From the cell containing the given text, extract its center point as (x, y) coordinate. 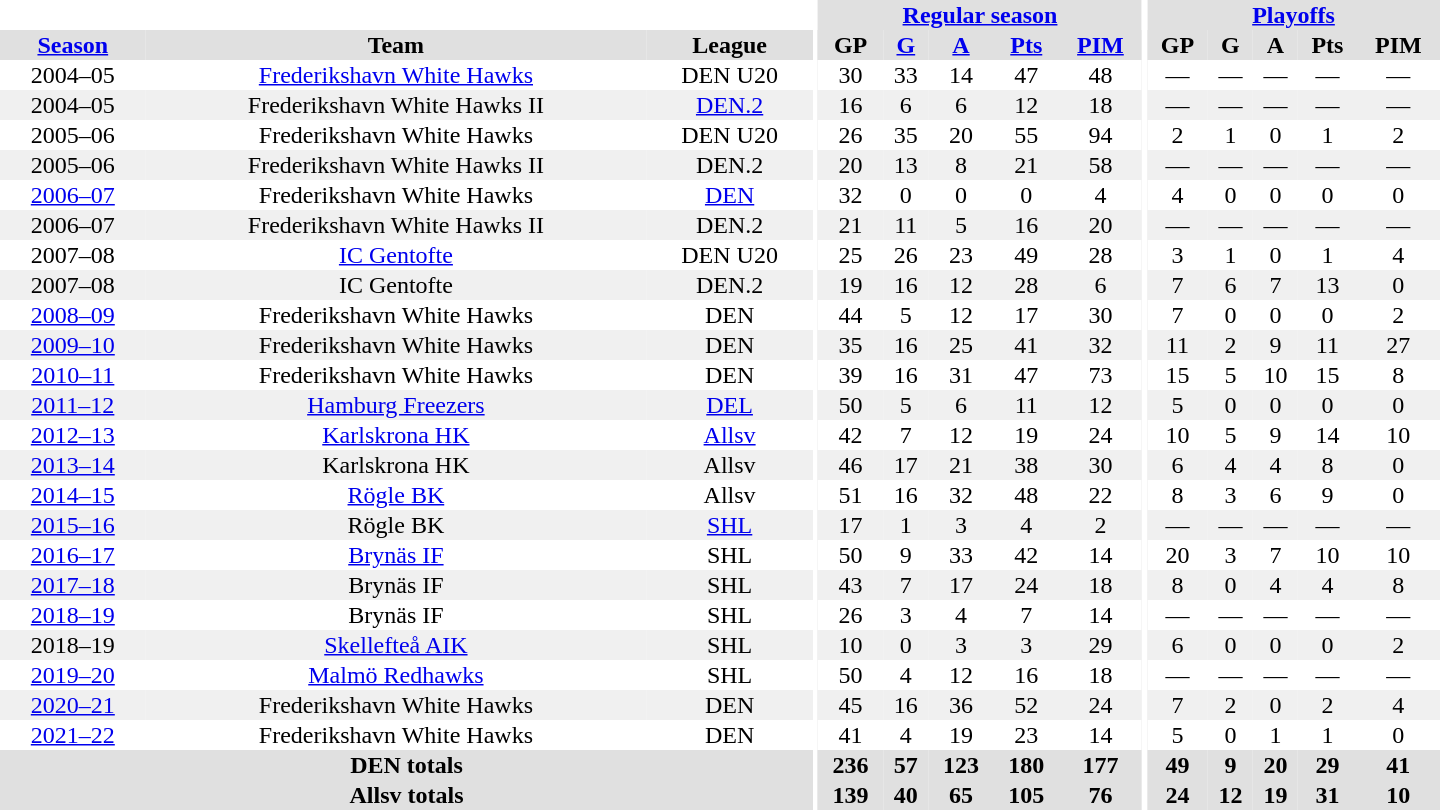
73 (1100, 375)
36 (960, 705)
39 (850, 375)
139 (850, 795)
94 (1100, 135)
2017–18 (73, 585)
51 (850, 495)
105 (1026, 795)
76 (1100, 795)
57 (906, 765)
DEL (730, 405)
2013–14 (73, 465)
2014–15 (73, 495)
55 (1026, 135)
Season (73, 45)
Hamburg Freezers (396, 405)
52 (1026, 705)
2012–13 (73, 435)
2008–09 (73, 315)
2019–20 (73, 675)
Team (396, 45)
44 (850, 315)
46 (850, 465)
Malmö Redhawks (396, 675)
2016–17 (73, 555)
Regular season (980, 15)
65 (960, 795)
43 (850, 585)
2021–22 (73, 735)
22 (1100, 495)
2020–21 (73, 705)
Playoffs (1294, 15)
45 (850, 705)
DEN totals (406, 765)
123 (960, 765)
58 (1100, 165)
177 (1100, 765)
Allsv totals (406, 795)
27 (1398, 345)
38 (1026, 465)
2011–12 (73, 405)
2009–10 (73, 345)
40 (906, 795)
2015–16 (73, 525)
League (730, 45)
2010–11 (73, 375)
Skellefteå AIK (396, 645)
180 (1026, 765)
236 (850, 765)
